Pinpoint the cell where the given text exists, returning its [X, Y] midpoint coordinate. 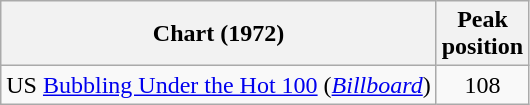
Chart (1972) [218, 34]
US Bubbling Under the Hot 100 (Billboard) [218, 85]
Peakposition [482, 34]
108 [482, 85]
